Determine the (x, y) coordinate at the center of the cell enclosing the given text.  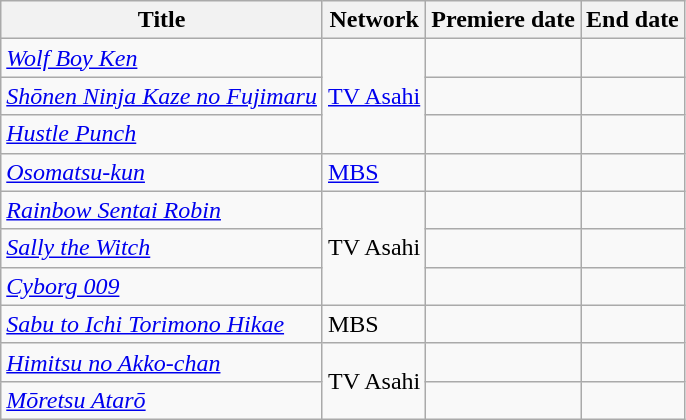
Premiere date (504, 20)
Sally the Witch (162, 248)
Shōnen Ninja Kaze no Fujimaru (162, 96)
Osomatsu-kun (162, 172)
Title (162, 20)
Hustle Punch (162, 134)
Wolf Boy Ken (162, 58)
Himitsu no Akko-chan (162, 362)
Cyborg 009 (162, 286)
End date (633, 20)
Rainbow Sentai Robin (162, 210)
Mōretsu Atarō (162, 400)
Network (374, 20)
Sabu to Ichi Torimono Hikae (162, 324)
